Locate the cell with the specified text and output its [X, Y] center coordinate. 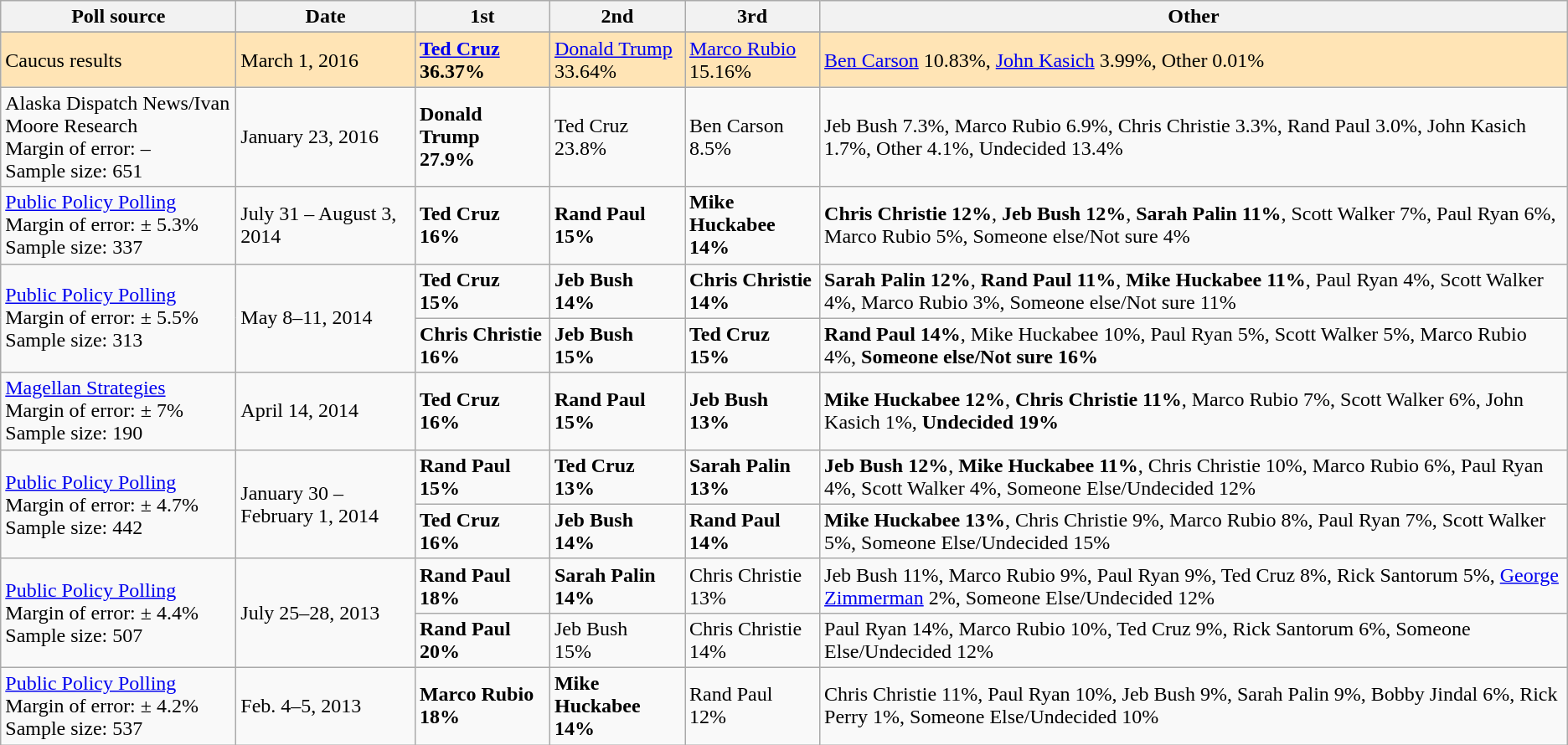
Rand Paul14% [752, 531]
Ted Cruz36.37% [482, 60]
April 14, 2014 [326, 411]
Chris Christie16% [482, 345]
Chris Christie 11%, Paul Ryan 10%, Jeb Bush 9%, Sarah Palin 9%, Bobby Jindal 6%, Rick Perry 1%, Someone Else/Undecided 10% [1194, 706]
Mike Huckabee 12%, Chris Christie 11%, Marco Rubio 7%, Scott Walker 6%, John Kasich 1%, Undecided 19% [1194, 411]
Poll source [119, 17]
January 23, 2016 [326, 137]
Public Policy PollingMargin of error: ± 5.5% Sample size: 313 [119, 318]
January 30 – February 1, 2014 [326, 504]
Sarah Palin13% [752, 477]
Public Policy PollingMargin of error: ± 4.4% Sample size: 507 [119, 613]
July 25–28, 2013 [326, 613]
Sarah Palin14% [616, 586]
Ben Carson 10.83%, John Kasich 3.99%, Other 0.01% [1194, 60]
Marco Rubio18% [482, 706]
May 8–11, 2014 [326, 318]
Rand Paul 14%, Mike Huckabee 10%, Paul Ryan 5%, Scott Walker 5%, Marco Rubio 4%, Someone else/Not sure 16% [1194, 345]
Donald Trump27.9% [482, 137]
Sarah Palin 12%, Rand Paul 11%, Mike Huckabee 11%, Paul Ryan 4%, Scott Walker 4%, Marco Rubio 3%, Someone else/Not sure 11% [1194, 291]
Public Policy PollingMargin of error: ± 5.3% Sample size: 337 [119, 225]
2nd [616, 17]
Rand Paul12% [752, 706]
Public Policy PollingMargin of error: ± 4.2% Sample size: 537 [119, 706]
Rand Paul18% [482, 586]
3rd [752, 17]
Magellan StrategiesMargin of error: ± 7% Sample size: 190 [119, 411]
Alaska Dispatch News/Ivan Moore ResearchMargin of error: – Sample size: 651 [119, 137]
Rand Paul20% [482, 640]
1st [482, 17]
Jeb Bush13% [752, 411]
July 31 – August 3, 2014 [326, 225]
Paul Ryan 14%, Marco Rubio 10%, Ted Cruz 9%, Rick Santorum 6%, Someone Else/Undecided 12% [1194, 640]
Chris Christie13% [752, 586]
Caucus results [119, 60]
Jeb Bush 11%, Marco Rubio 9%, Paul Ryan 9%, Ted Cruz 8%, Rick Santorum 5%, George Zimmerman 2%, Someone Else/Undecided 12% [1194, 586]
Jeb Bush 12%, Mike Huckabee 11%, Chris Christie 10%, Marco Rubio 6%, Paul Ryan 4%, Scott Walker 4%, Someone Else/Undecided 12% [1194, 477]
March 1, 2016 [326, 60]
Chris Christie 12%, Jeb Bush 12%, Sarah Palin 11%, Scott Walker 7%, Paul Ryan 6%, Marco Rubio 5%, Someone else/Not sure 4% [1194, 225]
Jeb Bush 7.3%, Marco Rubio 6.9%, Chris Christie 3.3%, Rand Paul 3.0%, John Kasich 1.7%, Other 4.1%, Undecided 13.4% [1194, 137]
Ben Carson8.5% [752, 137]
Other [1194, 17]
Mike Huckabee 13%, Chris Christie 9%, Marco Rubio 8%, Paul Ryan 7%, Scott Walker 5%, Someone Else/Undecided 15% [1194, 531]
Ted Cruz13% [616, 477]
Marco Rubio15.16% [752, 60]
Feb. 4–5, 2013 [326, 706]
Public Policy PollingMargin of error: ± 4.7% Sample size: 442 [119, 504]
Donald Trump33.64% [616, 60]
Date [326, 17]
Ted Cruz23.8% [616, 137]
